Determine the [x, y] coordinate at the center of the cell enclosing the given text.  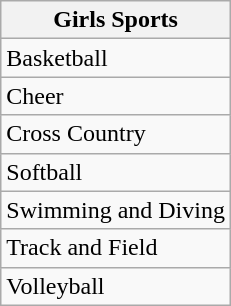
Girls Sports [116, 20]
Volleyball [116, 286]
Track and Field [116, 248]
Cheer [116, 96]
Cross Country [116, 134]
Softball [116, 172]
Swimming and Diving [116, 210]
Basketball [116, 58]
